Search for the cell housing the specified text and yield its (x, y) center coordinate. 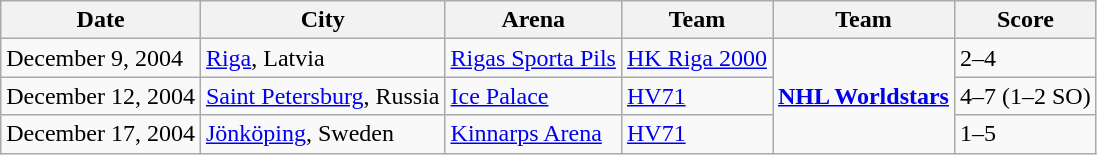
Score (1025, 20)
4–7 (1–2 SO) (1025, 96)
1–5 (1025, 134)
December 9, 2004 (101, 58)
Arena (533, 20)
December 17, 2004 (101, 134)
Kinnarps Arena (533, 134)
Jönköping, Sweden (322, 134)
HK Riga 2000 (696, 58)
Rigas Sporta Pils (533, 58)
Date (101, 20)
City (322, 20)
NHL Worldstars (863, 96)
December 12, 2004 (101, 96)
Ice Palace (533, 96)
Riga, Latvia (322, 58)
Saint Petersburg, Russia (322, 96)
2–4 (1025, 58)
